From the cell containing the given text, extract its center point as [X, Y] coordinate. 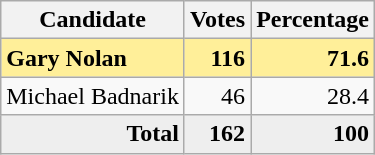
46 [217, 96]
Candidate [93, 20]
162 [217, 134]
Percentage [313, 20]
71.6 [313, 58]
28.4 [313, 96]
Michael Badnarik [93, 96]
116 [217, 58]
Total [93, 134]
Gary Nolan [93, 58]
Votes [217, 20]
100 [313, 134]
